Return (X, Y) of the center of cell containing provided text 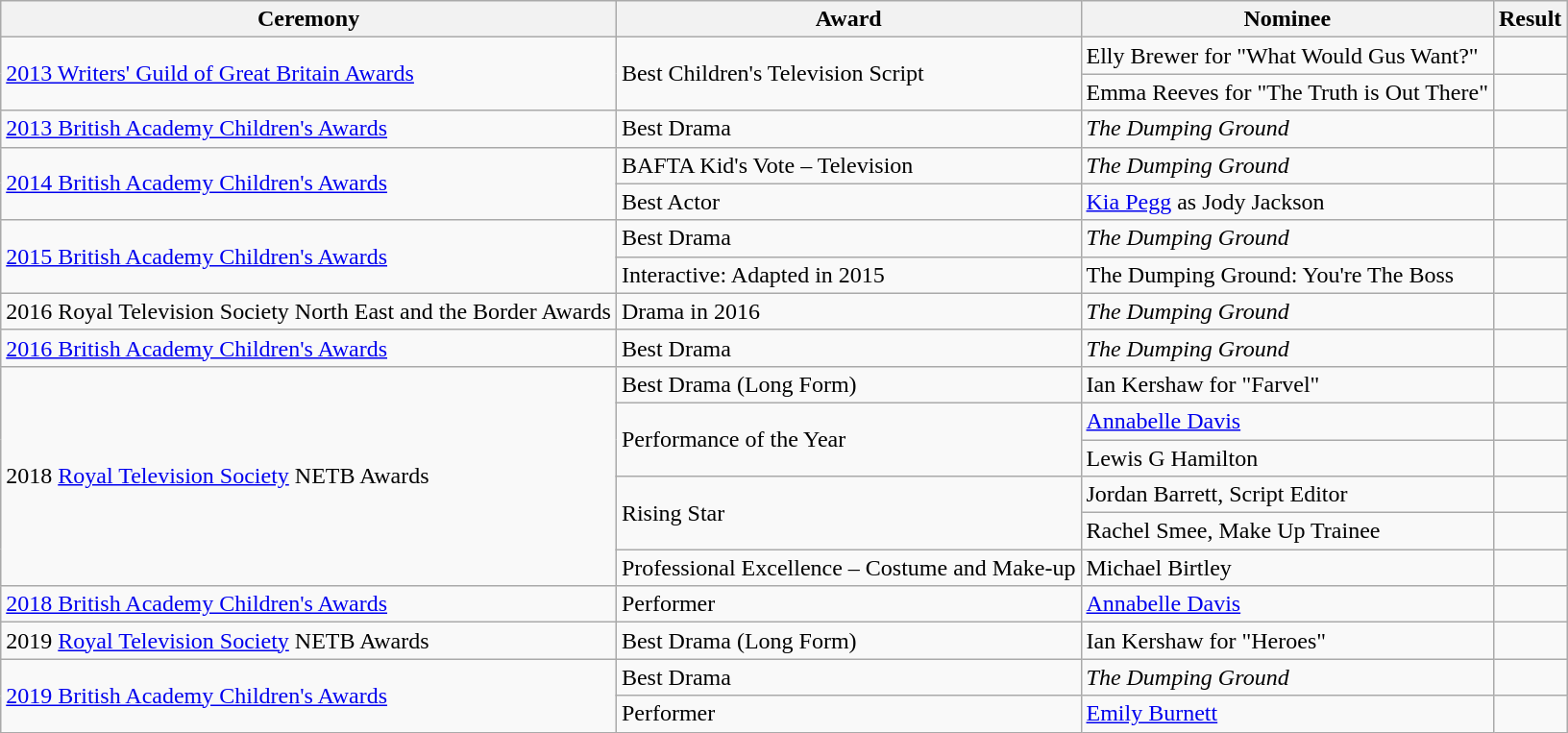
2018 Royal Television Society NETB Awards (309, 476)
2016 Royal Television Society North East and the Border Awards (309, 311)
Result (1530, 19)
Emily Burnett (1287, 714)
Ceremony (309, 19)
2016 British Academy Children's Awards (309, 348)
BAFTA Kid's Vote – Television (848, 165)
Ian Kershaw for "Heroes" (1287, 641)
2013 British Academy Children's Awards (309, 129)
Best Actor (848, 202)
Interactive: Adapted in 2015 (848, 275)
Drama in 2016 (848, 311)
2019 British Academy Children's Awards (309, 696)
2019 Royal Television Society NETB Awards (309, 641)
Kia Pegg as Jody Jackson (1287, 202)
2015 British Academy Children's Awards (309, 257)
2014 British Academy Children's Awards (309, 183)
Award (848, 19)
The Dumping Ground: You're The Boss (1287, 275)
Jordan Barrett, Script Editor (1287, 495)
Best Children's Television Script (848, 74)
Ian Kershaw for "Farvel" (1287, 384)
Rising Star (848, 513)
2013 Writers' Guild of Great Britain Awards (309, 74)
Rachel Smee, Make Up Trainee (1287, 531)
Professional Excellence – Costume and Make-up (848, 568)
Nominee (1287, 19)
Lewis G Hamilton (1287, 458)
Performance of the Year (848, 439)
Michael Birtley (1287, 568)
Emma Reeves for "The Truth is Out There" (1287, 92)
2018 British Academy Children's Awards (309, 604)
Elly Brewer for "What Would Gus Want?" (1287, 56)
